Identify which cell holds the provided text, then report its (x, y) central coordinate. 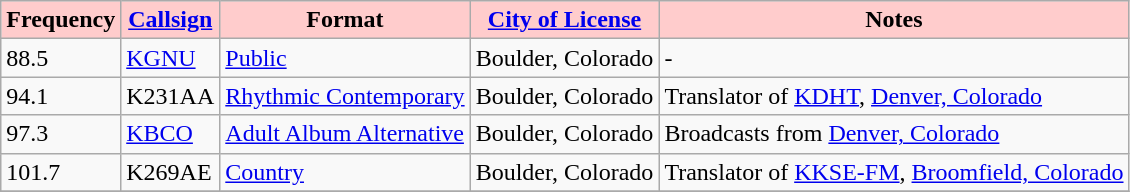
101.7 (61, 172)
Translator of KKSE-FM, Broomfield, Colorado (894, 172)
- (894, 58)
Public (345, 58)
Notes (894, 20)
K269AE (170, 172)
Country (345, 172)
Adult Album Alternative (345, 134)
97.3 (61, 134)
KBCO (170, 134)
Callsign (170, 20)
Translator of KDHT, Denver, Colorado (894, 96)
KGNU (170, 58)
Rhythmic Contemporary (345, 96)
K231AA (170, 96)
Format (345, 20)
94.1 (61, 96)
88.5 (61, 58)
Broadcasts from Denver, Colorado (894, 134)
Frequency (61, 20)
City of License (564, 20)
